Detect which cell encompasses the target text, then output its [x, y] center coordinate. 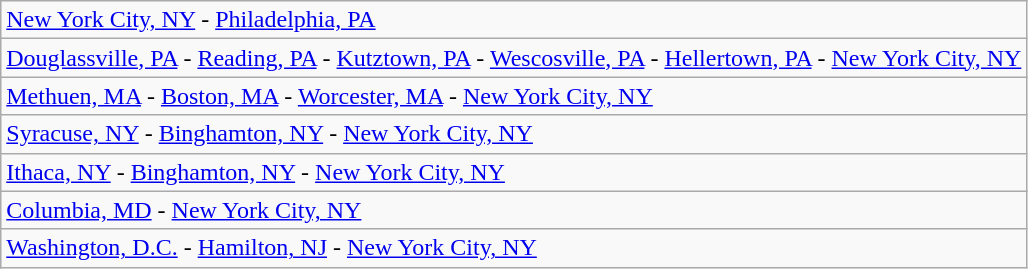
Washington, D.C. - Hamilton, NJ - New York City, NY [514, 248]
Columbia, MD - New York City, NY [514, 210]
Syracuse, NY - Binghamton, NY - New York City, NY [514, 134]
Douglassville, PA - Reading, PA - Kutztown, PA - Wescosville, PA - Hellertown, PA - New York City, NY [514, 58]
Ithaca, NY - Binghamton, NY - New York City, NY [514, 172]
New York City, NY - Philadelphia, PA [514, 20]
Methuen, MA - Boston, MA - Worcester, MA - New York City, NY [514, 96]
